For the text-containing cell, return its midpoint in [x, y] coordinate format. 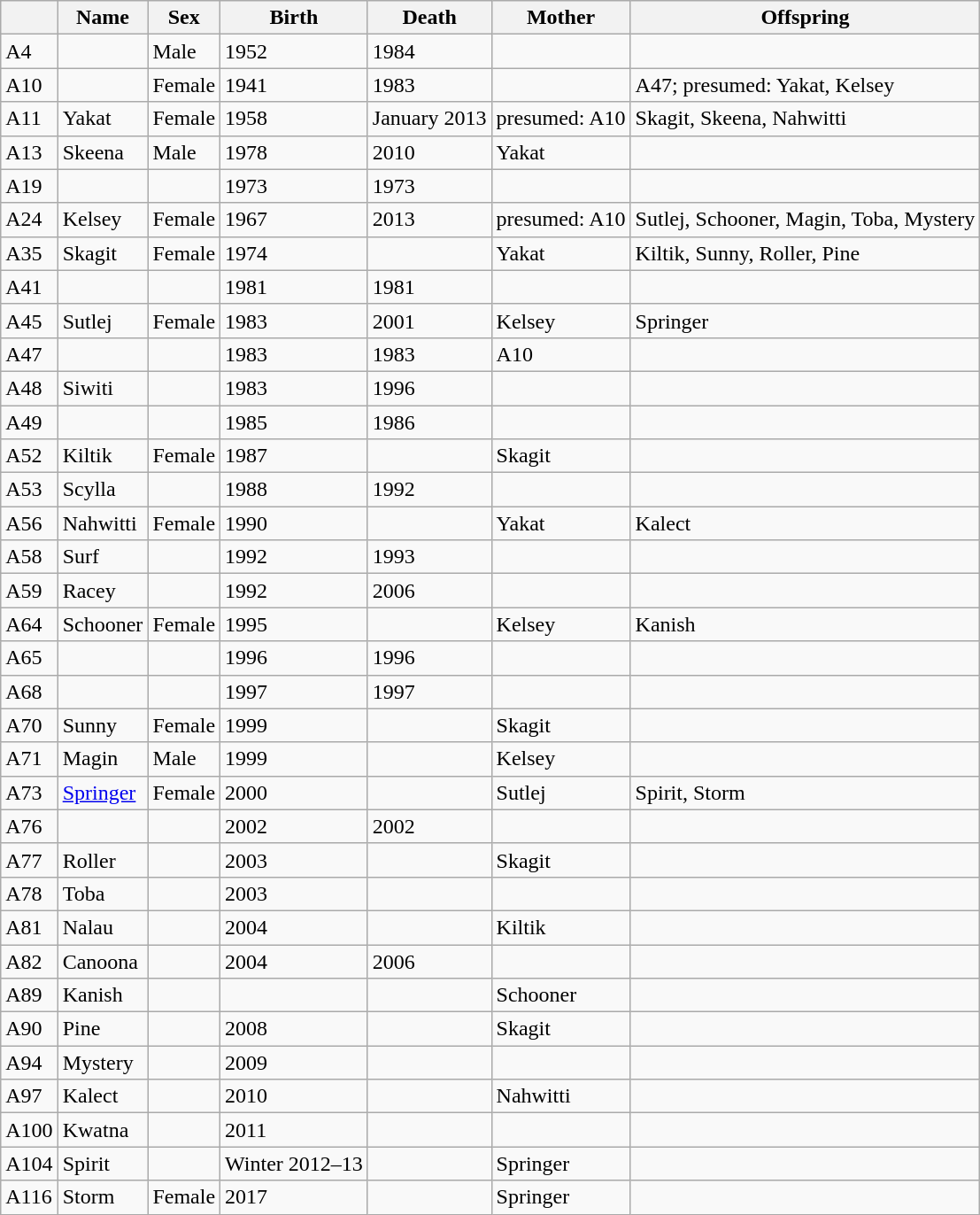
A70 [29, 725]
Sutlej, Schooner, Magin, Toba, Mystery [806, 220]
A76 [29, 826]
1985 [294, 422]
A52 [29, 456]
A4 [29, 51]
1984 [429, 51]
January 2013 [429, 119]
1952 [294, 51]
1941 [294, 85]
Canoona [103, 961]
Surf [103, 557]
Skeena [103, 152]
Birth [294, 18]
A78 [29, 894]
2009 [294, 1063]
Skagit, Skeena, Nahwitti [806, 119]
Roller [103, 860]
2000 [294, 793]
1990 [294, 523]
A65 [29, 658]
Winter 2012–13 [294, 1164]
A94 [29, 1063]
Racey [103, 591]
A24 [29, 220]
A11 [29, 119]
Sunny [103, 725]
A48 [29, 388]
Magin [103, 759]
Name [103, 18]
Offspring [806, 18]
1987 [294, 456]
A59 [29, 591]
2017 [294, 1197]
Mystery [103, 1063]
A97 [29, 1096]
A53 [29, 490]
2008 [294, 1029]
2013 [429, 220]
A58 [29, 557]
1988 [294, 490]
A64 [29, 624]
1993 [429, 557]
Storm [103, 1197]
A47 [29, 354]
Siwiti [103, 388]
1958 [294, 119]
A41 [29, 287]
A45 [29, 321]
A19 [29, 186]
Mother [561, 18]
Toba [103, 894]
A71 [29, 759]
Kwatna [103, 1130]
1986 [429, 422]
A100 [29, 1130]
1974 [294, 253]
1978 [294, 152]
Sex [184, 18]
1967 [294, 220]
A90 [29, 1029]
2001 [429, 321]
Pine [103, 1029]
A13 [29, 152]
Spirit, Storm [806, 793]
Kiltik, Sunny, Roller, Pine [806, 253]
A77 [29, 860]
Nalau [103, 927]
A49 [29, 422]
2011 [294, 1130]
A47; presumed: Yakat, Kelsey [806, 85]
Death [429, 18]
A68 [29, 692]
A82 [29, 961]
1995 [294, 624]
A56 [29, 523]
A35 [29, 253]
A73 [29, 793]
A89 [29, 995]
A104 [29, 1164]
Spirit [103, 1164]
A81 [29, 927]
Scylla [103, 490]
A116 [29, 1197]
